Identify which cell holds the provided text, then report its [x, y] central coordinate. 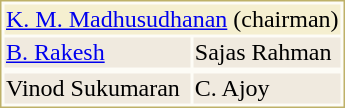
B. Rakesh [97, 53]
Sajas Rahman [266, 53]
K. M. Madhusudhanan (chairman) [172, 19]
C. Ajoy [266, 89]
Vinod Sukumaran [97, 89]
